From the cell containing the given text, extract its center point as (X, Y) coordinate. 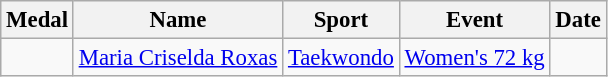
Women's 72 kg (474, 58)
Medal (38, 20)
Name (178, 20)
Date (578, 20)
Sport (342, 20)
Taekwondo (342, 58)
Event (474, 20)
Maria Criselda Roxas (178, 58)
